Provide the [X, Y] coordinate of the cell's center where the given text is located.  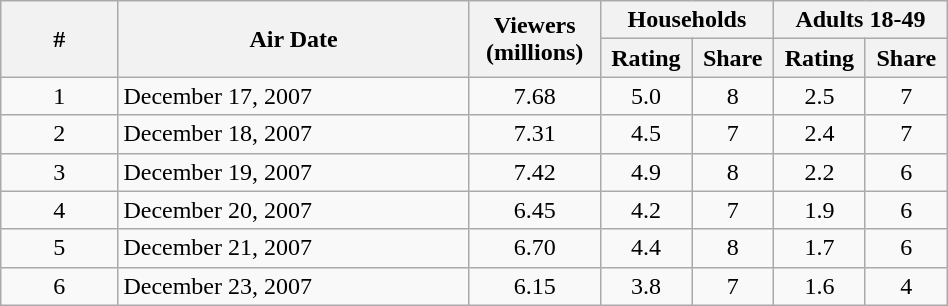
5 [60, 248]
5.0 [646, 96]
4.5 [646, 134]
December 19, 2007 [294, 172]
Viewers(millions) [534, 39]
6.45 [534, 210]
6.15 [534, 286]
6.70 [534, 248]
4.9 [646, 172]
2.2 [820, 172]
2 [60, 134]
1 [60, 96]
1.7 [820, 248]
4.4 [646, 248]
7.42 [534, 172]
1.6 [820, 286]
Air Date [294, 39]
# [60, 39]
2.4 [820, 134]
Adults 18-49 [861, 20]
December 21, 2007 [294, 248]
1.9 [820, 210]
3.8 [646, 286]
7.68 [534, 96]
7.31 [534, 134]
December 18, 2007 [294, 134]
4.2 [646, 210]
December 23, 2007 [294, 286]
December 20, 2007 [294, 210]
Households [687, 20]
December 17, 2007 [294, 96]
3 [60, 172]
2.5 [820, 96]
